Determine the [x, y] coordinate at the center of the cell enclosing the given text.  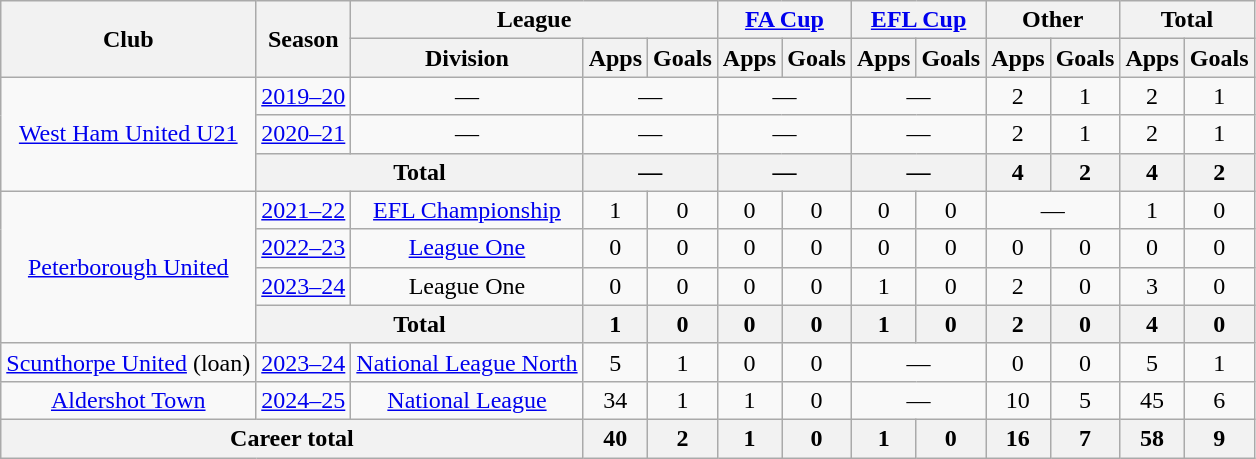
2020–21 [304, 134]
Scunthorpe United (loan) [128, 362]
League [534, 20]
Other [1053, 20]
Peterborough United [128, 267]
34 [615, 400]
2021–22 [304, 210]
2019–20 [304, 96]
Aldershot Town [128, 400]
16 [1018, 438]
Season [304, 39]
West Ham United U21 [128, 134]
6 [1219, 400]
58 [1152, 438]
Division [467, 58]
2022–23 [304, 248]
3 [1152, 286]
EFL Cup [918, 20]
Career total [292, 438]
National League North [467, 362]
EFL Championship [467, 210]
Club [128, 39]
FA Cup [784, 20]
9 [1219, 438]
40 [615, 438]
National League [467, 400]
2024–25 [304, 400]
10 [1018, 400]
45 [1152, 400]
7 [1085, 438]
